Determine the (X, Y) coordinate at the center of the cell enclosing the given text.  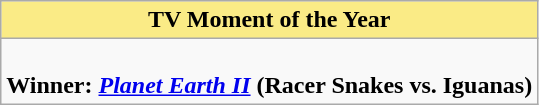
TV Moment of the Year (270, 20)
Winner: Planet Earth II (Racer Snakes vs. Iguanas) (270, 72)
